Find where the given text appears and provide that cell's center as (x, y) coordinate. 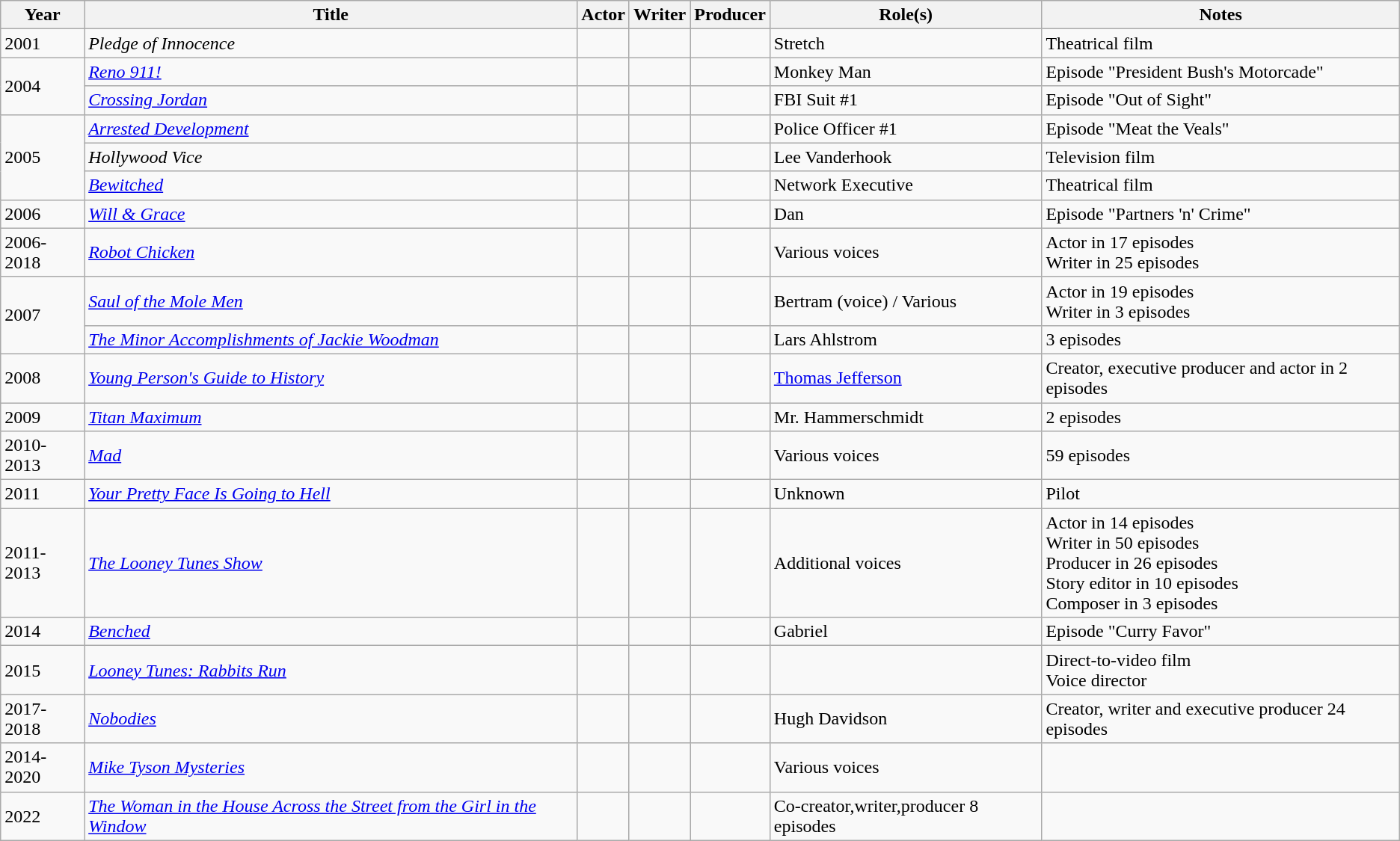
Actor in 14 episodesWriter in 50 episodesProducer in 26 episodesStory editor in 10 episodesComposer in 3 episodes (1221, 563)
Bewitched (331, 185)
Television film (1221, 157)
3 episodes (1221, 339)
Notes (1221, 15)
Mike Tyson Mysteries (331, 767)
Episode "Curry Favor" (1221, 632)
2011-2013 (43, 563)
2005 (43, 157)
2008 (43, 378)
2014 (43, 632)
Young Person's Guide to History (331, 378)
Bertram (voice) / Various (906, 301)
Episode "President Bush's Motorcade" (1221, 72)
Lars Ahlstrom (906, 339)
2011 (43, 494)
Looney Tunes: Rabbits Run (331, 670)
Monkey Man (906, 72)
2014-2020 (43, 767)
The Minor Accomplishments of Jackie Woodman (331, 339)
Lee Vanderhook (906, 157)
59 episodes (1221, 456)
Actor (604, 15)
Creator, executive producer and actor in 2 episodes (1221, 378)
Stretch (906, 43)
Producer (730, 15)
Crossing Jordan (331, 100)
2004 (43, 86)
Year (43, 15)
Title (331, 15)
2006 (43, 214)
2017-2018 (43, 719)
2022 (43, 816)
Episode "Meat the Veals" (1221, 129)
2 episodes (1221, 416)
Reno 911! (331, 72)
Dan (906, 214)
Hugh Davidson (906, 719)
Robot Chicken (331, 253)
Arrested Development (331, 129)
Will & Grace (331, 214)
Network Executive (906, 185)
2001 (43, 43)
Creator, writer and executive producer 24 episodes (1221, 719)
The Looney Tunes Show (331, 563)
Hollywood Vice (331, 157)
Writer (660, 15)
2010-2013 (43, 456)
The Woman in the House Across the Street from the Girl in the Window (331, 816)
Actor in 19 episodesWriter in 3 episodes (1221, 301)
Role(s) (906, 15)
Co-creator,writer,producer 8 episodes (906, 816)
Nobodies (331, 719)
Thomas Jefferson (906, 378)
Benched (331, 632)
Police Officer #1 (906, 129)
Episode "Out of Sight" (1221, 100)
Pledge of Innocence (331, 43)
2015 (43, 670)
Gabriel (906, 632)
FBI Suit #1 (906, 100)
Your Pretty Face Is Going to Hell (331, 494)
Direct-to-video filmVoice director (1221, 670)
Additional voices (906, 563)
Pilot (1221, 494)
Episode "Partners 'n' Crime" (1221, 214)
2007 (43, 315)
2009 (43, 416)
Unknown (906, 494)
Actor in 17 episodesWriter in 25 episodes (1221, 253)
Saul of the Mole Men (331, 301)
Mad (331, 456)
Titan Maximum (331, 416)
Mr. Hammerschmidt (906, 416)
2006-2018 (43, 253)
